Pinpoint the cell where the given text exists, returning its (X, Y) midpoint coordinate. 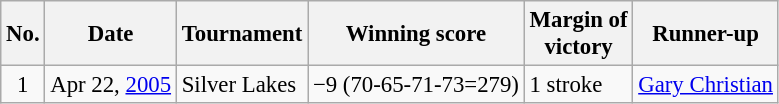
Winning score (416, 34)
Gary Christian (706, 85)
Tournament (242, 34)
Runner-up (706, 34)
Silver Lakes (242, 85)
Date (110, 34)
Apr 22, 2005 (110, 85)
−9 (70-65-71-73=279) (416, 85)
No. (23, 34)
1 stroke (578, 85)
Margin ofvictory (578, 34)
1 (23, 85)
